From the cell containing the given text, extract its center point as [x, y] coordinate. 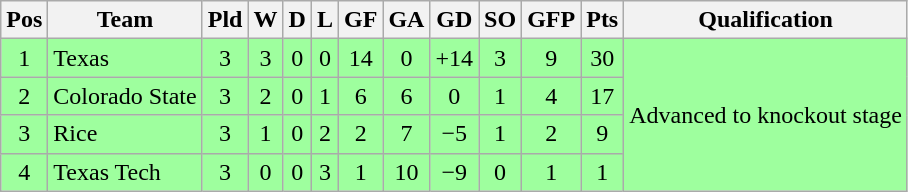
−9 [454, 172]
10 [406, 172]
Qualification [766, 20]
GFP [552, 20]
Pld [225, 20]
W [266, 20]
Texas Tech [125, 172]
17 [602, 96]
Pts [602, 20]
Advanced to knockout stage [766, 115]
Colorado State [125, 96]
GF [360, 20]
+14 [454, 58]
Pos [24, 20]
Team [125, 20]
D [297, 20]
GD [454, 20]
7 [406, 134]
Texas [125, 58]
Rice [125, 134]
GA [406, 20]
−5 [454, 134]
SO [500, 20]
L [324, 20]
30 [602, 58]
14 [360, 58]
